Return (X, Y) of the center of cell containing provided text 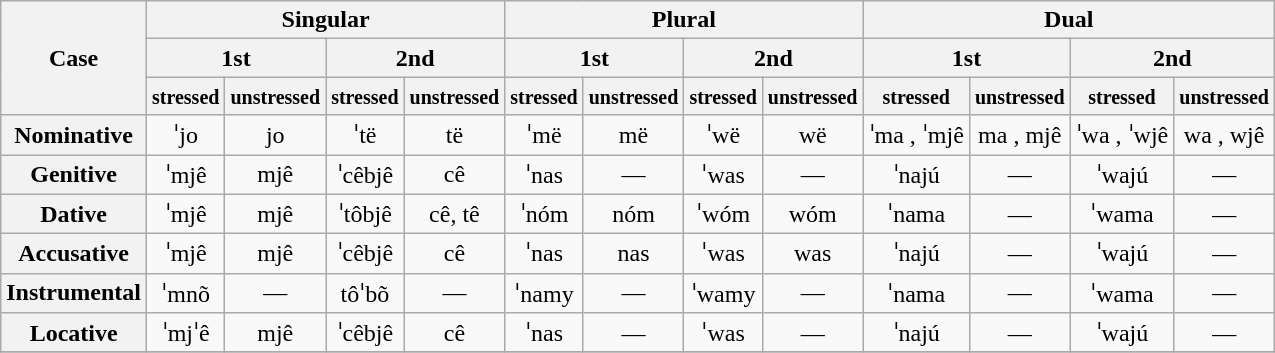
cê, tê (454, 214)
ˈmnõ (185, 293)
Singular (325, 20)
Dative (74, 214)
was (812, 254)
wóm (812, 214)
wë (812, 135)
ˈnamy (544, 293)
nóm (634, 214)
Accusative (74, 254)
jo (276, 135)
wa , wjê (1224, 135)
ˈjo (185, 135)
Instrumental (74, 293)
Case (74, 58)
ˈnóm (544, 214)
të (454, 135)
ˈwóm (723, 214)
Genitive (74, 174)
më (634, 135)
ˈma , ˈmjê (916, 135)
Locative (74, 333)
tôˈbõ (365, 293)
Nominative (74, 135)
nas (634, 254)
ˈmë (544, 135)
Dual (1068, 20)
ma , mjê (1020, 135)
ˈwa , ˈwjê (1122, 135)
ˈtôbjê (365, 214)
ˈtë (365, 135)
ˈwë (723, 135)
Plural (684, 20)
ˈwamy (723, 293)
ˈmjˈê (185, 333)
